Output the [X, Y] coordinate of the center of the cell containing the given text.  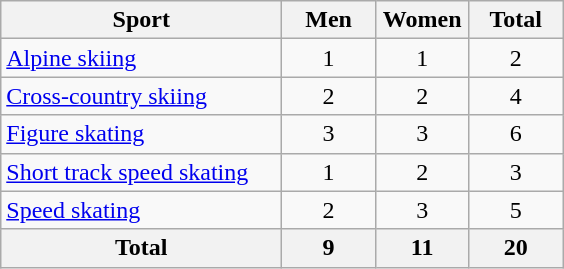
Speed skating [142, 210]
Figure skating [142, 134]
Cross-country skiing [142, 96]
9 [329, 248]
Short track speed skating [142, 172]
11 [422, 248]
Alpine skiing [142, 58]
4 [516, 96]
6 [516, 134]
Sport [142, 20]
20 [516, 248]
Women [422, 20]
5 [516, 210]
Men [329, 20]
